Detect which cell encompasses the target text, then output its [x, y] center coordinate. 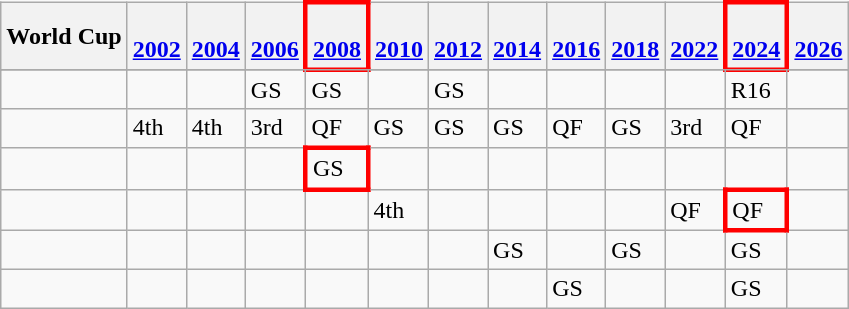
2008 [337, 36]
2022 [696, 36]
2014 [518, 36]
2006 [276, 36]
R16 [756, 89]
2018 [636, 36]
World Cup [64, 36]
2010 [398, 36]
2016 [576, 36]
2002 [156, 36]
2004 [216, 36]
2026 [818, 36]
2012 [458, 36]
2024 [756, 36]
